Return [X, Y] of the center of cell containing provided text 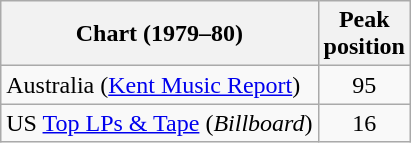
Australia (Kent Music Report) [160, 85]
US Top LPs & Tape (Billboard) [160, 123]
16 [364, 123]
95 [364, 85]
Chart (1979–80) [160, 34]
Peakposition [364, 34]
